Extract the [X, Y] coordinate from the center of the cell holding the provided text.  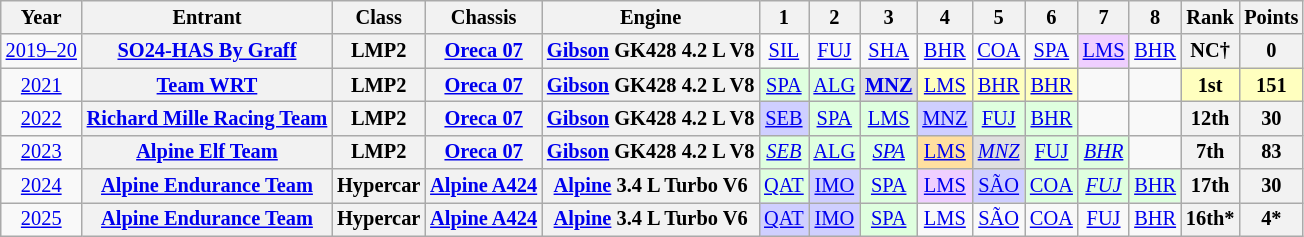
7 [1104, 17]
Year [42, 17]
16th* [1210, 219]
Engine [650, 17]
1 [784, 17]
Points [1271, 17]
4 [944, 17]
83 [1271, 152]
2021 [42, 85]
Richard Mille Racing Team [207, 118]
12th [1210, 118]
Class [378, 17]
2019–20 [42, 51]
7th [1210, 152]
0 [1271, 51]
Team WRT [207, 85]
Chassis [484, 17]
3 [888, 17]
SO24-HAS By Graff [207, 51]
2024 [42, 186]
Entrant [207, 17]
4* [1271, 219]
2022 [42, 118]
2 [835, 17]
2023 [42, 152]
Rank [1210, 17]
8 [1155, 17]
17th [1210, 186]
151 [1271, 85]
SIL [784, 51]
6 [1052, 17]
2025 [42, 219]
NC† [1210, 51]
Alpine Elf Team [207, 152]
5 [998, 17]
SHA [888, 51]
1st [1210, 85]
